Pinpoint the cell where the given text exists, returning its (x, y) midpoint coordinate. 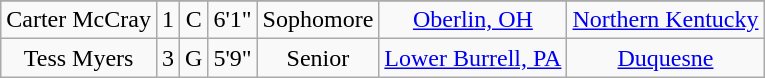
C (193, 20)
G (193, 58)
Tess Myers (79, 58)
Lower Burrell, PA (473, 58)
5'9" (232, 58)
1 (168, 20)
Duquesne (666, 58)
Oberlin, OH (473, 20)
Senior (318, 58)
6'1" (232, 20)
Carter McCray (79, 20)
3 (168, 58)
Northern Kentucky (666, 20)
Sophomore (318, 20)
